Provide the [X, Y] coordinate of the cell's center where the given text is located.  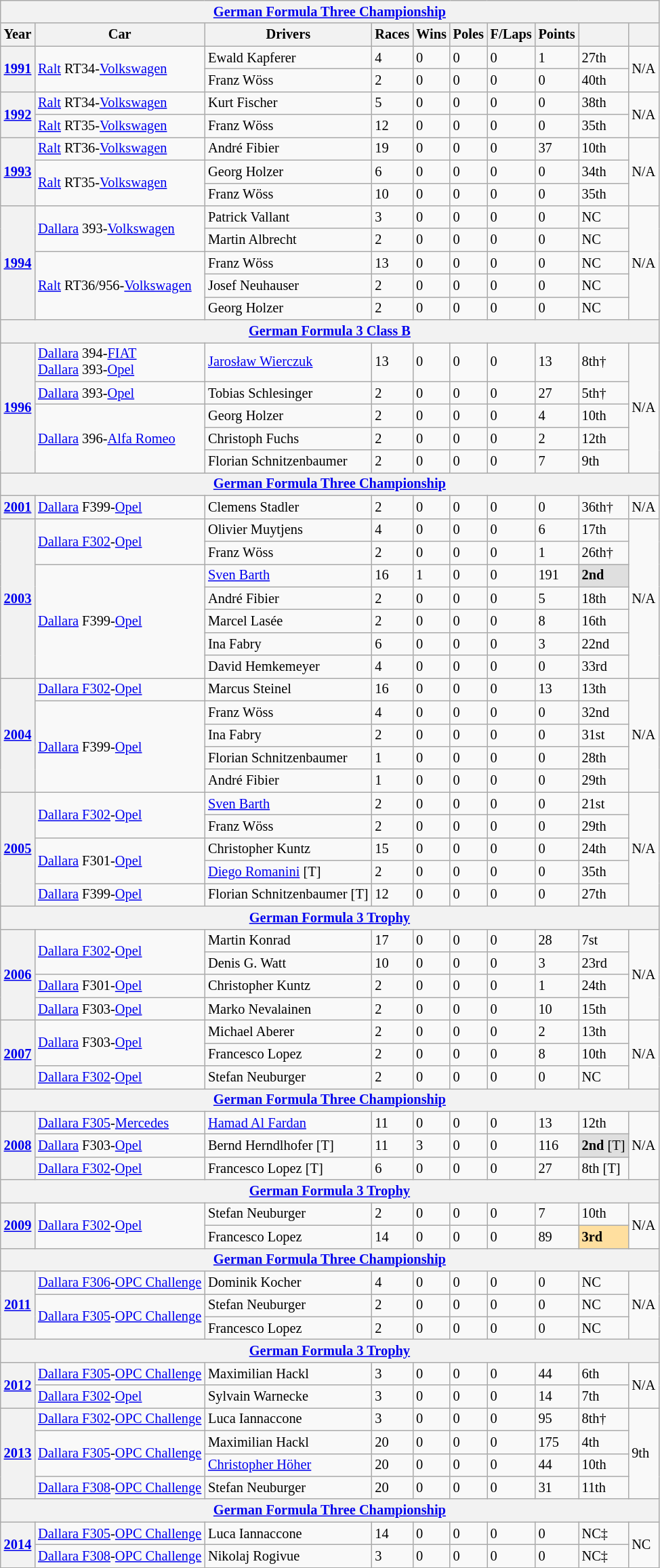
2012 [18, 1385]
Hamad Al Fardan [288, 1123]
Clemens Stadler [288, 507]
F/Laps [511, 35]
Jarosław Wierczuk [288, 362]
191 [557, 575]
89 [557, 1237]
Josef Neuhauser [288, 285]
17 [392, 941]
Ralt RT36-Volkswagen [119, 148]
2006 [18, 974]
Dallara F302-OPC Challenge [119, 1419]
8th [T] [604, 1168]
7st [604, 941]
18th [604, 598]
German Formula 3 Class B [329, 331]
19 [392, 148]
16th [604, 621]
Points [557, 35]
Poles [469, 35]
1991 [18, 69]
34th [604, 171]
Marko Nevalainen [288, 1009]
4th [604, 1442]
Michael Aberer [288, 1031]
31st [604, 735]
2001 [18, 507]
2nd [T] [604, 1146]
Dallara F305-Mercedes [119, 1123]
2004 [18, 735]
Ewald Kapferer [288, 58]
3rd [604, 1237]
2003 [18, 598]
Patrick Vallant [288, 217]
6th [604, 1374]
1996 [18, 407]
31 [557, 1487]
15th [604, 1009]
Sylvain Warnecke [288, 1397]
28 [557, 941]
Dallara F306-OPC Challenge [119, 1282]
1994 [18, 262]
22nd [604, 644]
Dallara 393-Volkswagen [119, 228]
Kurt Fischer [288, 103]
15 [392, 849]
Diego Romanini [T] [288, 872]
Races [392, 35]
11th [604, 1487]
Marcus Steinel [288, 689]
Tobias Schlesinger [288, 393]
Drivers [288, 35]
Florian Schnitzenbaumer [T] [288, 894]
Car [119, 35]
Dallara 394-FIATDallara 393-Opel [119, 362]
2nd [604, 575]
Francesco Lopez [T] [288, 1168]
2008 [18, 1145]
1992 [18, 114]
37 [557, 148]
Denis G. Watt [288, 963]
Dominik Kocher [288, 1282]
Olivier Muytjens [288, 530]
33rd [604, 667]
95 [557, 1419]
36th† [604, 507]
Marcel Lasée [288, 621]
26th† [604, 552]
Martin Konrad [288, 941]
Wins [431, 35]
2007 [18, 1054]
Christoph Fuchs [288, 438]
Ralt RT36/956-Volkswagen [119, 286]
Martin Albrecht [288, 240]
2013 [18, 1453]
Dallara 393-Opel [119, 393]
Dallara 396-Alfa Romeo [119, 438]
23rd [604, 963]
Christopher Höher [288, 1465]
Nikolaj Rogivue [288, 1556]
116 [557, 1146]
40th [604, 80]
1993 [18, 171]
7th [604, 1397]
28th [604, 758]
David Hemkemeyer [288, 667]
2011 [18, 1305]
175 [557, 1442]
2014 [18, 1545]
38th [604, 103]
17th [604, 530]
2005 [18, 849]
Year [18, 35]
32nd [604, 712]
2009 [18, 1225]
Bernd Herndlhofer [T] [288, 1146]
21st [604, 804]
5th† [604, 393]
